For the text-containing cell, return its midpoint in [X, Y] coordinate format. 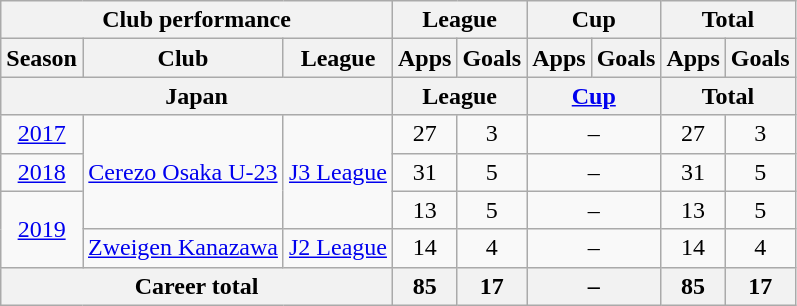
J3 League [338, 172]
Season [42, 58]
2018 [42, 172]
Career total [197, 286]
Zweigen Kanazawa [182, 248]
Club [182, 58]
Japan [197, 96]
Cerezo Osaka U-23 [182, 172]
2017 [42, 134]
Club performance [197, 20]
2019 [42, 229]
J2 League [338, 248]
